Pinpoint the cell where the given text exists, returning its (x, y) midpoint coordinate. 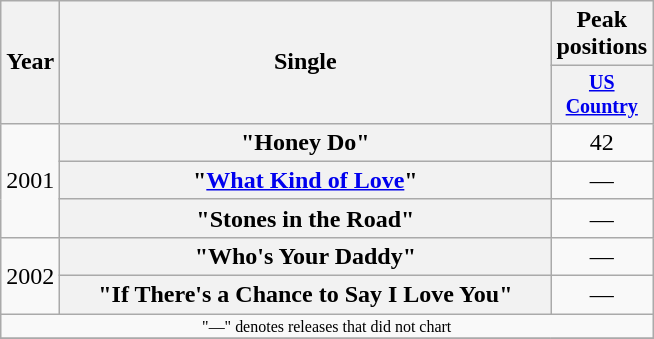
"Stones in the Road" (306, 218)
Peak positions (602, 34)
Year (30, 62)
Single (306, 62)
"If There's a Chance to Say I Love You" (306, 295)
42 (602, 142)
US Country (602, 94)
"Who's Your Daddy" (306, 256)
"What Kind of Love" (306, 180)
2001 (30, 180)
2002 (30, 275)
"Honey Do" (306, 142)
"—" denotes releases that did not chart (327, 326)
